Return the [X, Y] coordinate for the center point of the cell that contains the specified text.  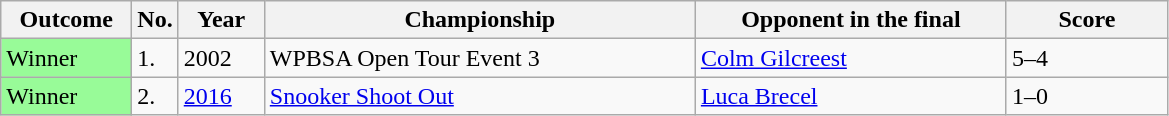
Year [221, 20]
1–0 [1086, 96]
2002 [221, 58]
5–4 [1086, 58]
Snooker Shoot Out [480, 96]
2. [155, 96]
Score [1086, 20]
Outcome [66, 20]
2016 [221, 96]
No. [155, 20]
WPBSA Open Tour Event 3 [480, 58]
Colm Gilcreest [850, 58]
Championship [480, 20]
1. [155, 58]
Luca Brecel [850, 96]
Opponent in the final [850, 20]
